Return (x, y) of the center of cell containing provided text 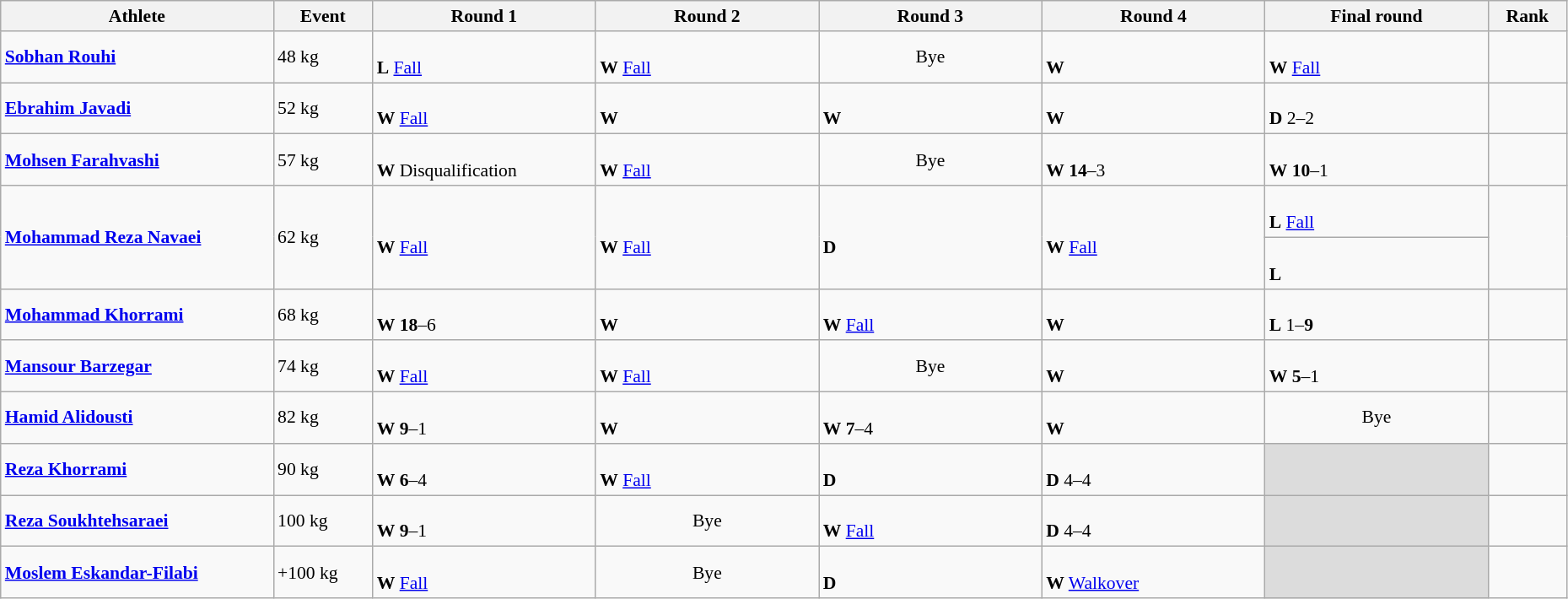
Final round (1377, 16)
Reza Soukhtehsaraei (137, 521)
Round 2 (707, 16)
Mohammad Reza Navaei (137, 237)
Event (323, 16)
Mansour Barzegar (137, 366)
Rank (1527, 16)
L 1–9 (1377, 314)
74 kg (323, 366)
48 kg (323, 57)
W 10–1 (1377, 160)
82 kg (323, 418)
100 kg (323, 521)
52 kg (323, 108)
90 kg (323, 469)
D 2–2 (1377, 108)
W 6–4 (484, 469)
W Disqualification (484, 160)
62 kg (323, 237)
Round 1 (484, 16)
Mohammad Khorrami (137, 314)
W 7–4 (931, 418)
Sobhan Rouhi (137, 57)
Ebrahim Javadi (137, 108)
+100 kg (323, 572)
Hamid Alidousti (137, 418)
W 18–6 (484, 314)
L (1377, 263)
W 5–1 (1377, 366)
57 kg (323, 160)
68 kg (323, 314)
W 14–3 (1154, 160)
Moslem Eskandar-Filabi (137, 572)
Athlete (137, 16)
Reza Khorrami (137, 469)
Round 4 (1154, 16)
Mohsen Farahvashi (137, 160)
W Walkover (1154, 572)
Round 3 (931, 16)
